Extract the [x, y] coordinate from the center of the cell holding the provided text.  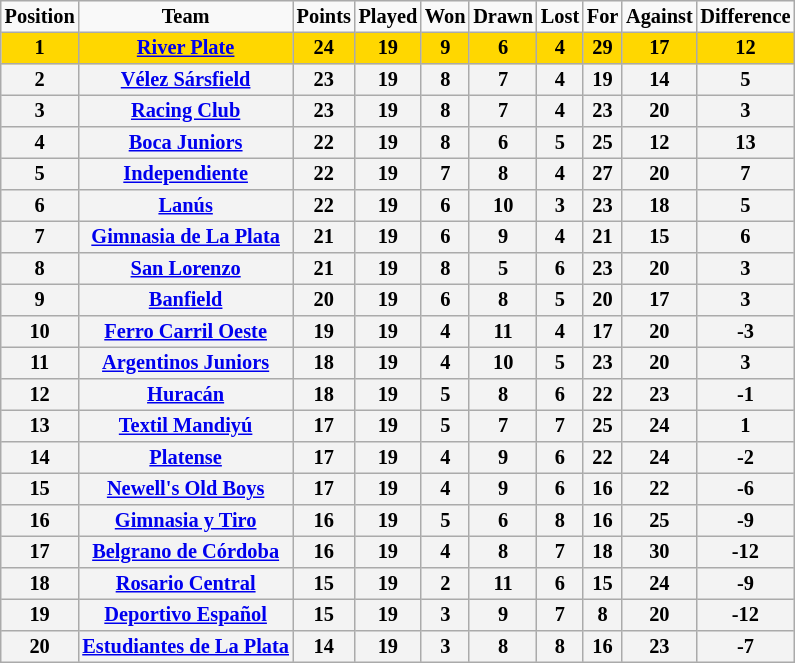
30 [659, 552]
-6 [746, 489]
Platense [185, 458]
Gimnasia y Tiro [185, 521]
Argentinos Juniors [185, 363]
Estudiantes de La Plata [185, 647]
Deportivo Español [185, 615]
Team [185, 17]
Huracán [185, 395]
Position [40, 17]
Banfield [185, 300]
For [602, 17]
Vélez Sársfield [185, 80]
San Lorenzo [185, 269]
Drawn [503, 17]
River Plate [185, 48]
Won [445, 17]
Lost [560, 17]
Against [659, 17]
-2 [746, 458]
Gimnasia de La Plata [185, 237]
Racing Club [185, 111]
Lanús [185, 206]
Rosario Central [185, 584]
27 [602, 174]
Difference [746, 17]
Belgrano de Córdoba [185, 552]
Boca Juniors [185, 143]
-7 [746, 647]
Textil Mandiyú [185, 426]
-3 [746, 332]
Newell's Old Boys [185, 489]
Independiente [185, 174]
Points [324, 17]
-1 [746, 395]
Ferro Carril Oeste [185, 332]
29 [602, 48]
Played [388, 17]
